Find where the given text appears and provide that cell's center as (x, y) coordinate. 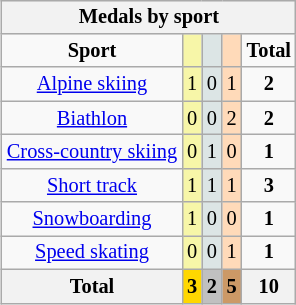
Short track (92, 185)
Alpine skiing (92, 84)
5 (232, 286)
10 (269, 286)
Cross-country skiing (92, 152)
Biathlon (92, 118)
Speed skating (92, 253)
Snowboarding (92, 219)
Sport (92, 51)
Medals by sport (149, 17)
